For the text-containing cell, return its midpoint in (X, Y) coordinate format. 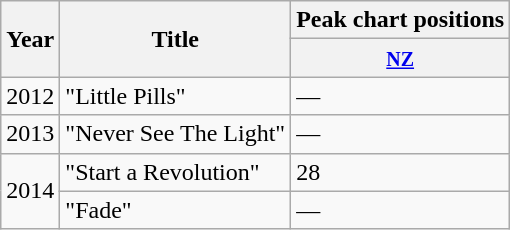
"Start a Revolution" (176, 172)
NZ (400, 58)
Title (176, 39)
2013 (30, 134)
"Fade" (176, 210)
2014 (30, 191)
"Little Pills" (176, 96)
"Never See The Light" (176, 134)
Peak chart positions (400, 20)
Year (30, 39)
28 (400, 172)
2012 (30, 96)
